From the cell containing the given text, extract its center point as (x, y) coordinate. 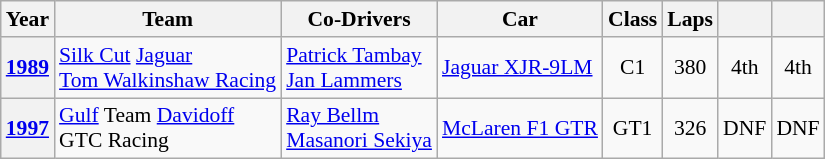
380 (690, 68)
Year (28, 19)
1989 (28, 68)
326 (690, 128)
1997 (28, 128)
Ray Bellm Masanori Sekiya (359, 128)
Class (632, 19)
Laps (690, 19)
McLaren F1 GTR (520, 128)
Silk Cut Jaguar Tom Walkinshaw Racing (168, 68)
Co-Drivers (359, 19)
Gulf Team Davidoff GTC Racing (168, 128)
GT1 (632, 128)
Team (168, 19)
Jaguar XJR-9LM (520, 68)
Patrick Tambay Jan Lammers (359, 68)
C1 (632, 68)
Car (520, 19)
